For the text-containing cell, return its midpoint in (x, y) coordinate format. 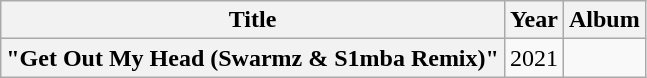
Album (604, 20)
Year (534, 20)
Title (253, 20)
"Get Out My Head (Swarmz & S1mba Remix)" (253, 58)
2021 (534, 58)
